Find where the given text appears and provide that cell's center as [X, Y] coordinate. 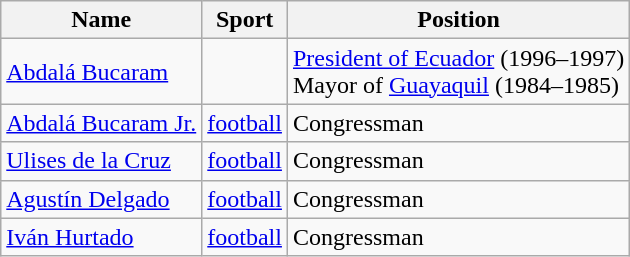
President of Ecuador (1996–1997) Mayor of Guayaquil (1984–1985) [458, 72]
Agustín Delgado [102, 199]
Name [102, 20]
Position [458, 20]
Abdalá Bucaram [102, 72]
Iván Hurtado [102, 237]
Sport [245, 20]
Abdalá Bucaram Jr. [102, 123]
Ulises de la Cruz [102, 161]
